Determine the (X, Y) coordinate at the center of the cell enclosing the given text.  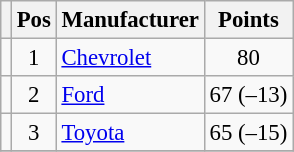
80 (248, 58)
65 (–15) (248, 133)
Chevrolet (130, 58)
1 (34, 58)
2 (34, 95)
67 (–13) (248, 95)
Ford (130, 95)
Points (248, 20)
Manufacturer (130, 20)
Pos (34, 20)
3 (34, 133)
Toyota (130, 133)
